For the text-containing cell, return its midpoint in [X, Y] coordinate format. 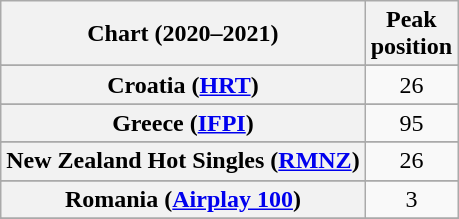
Romania (Airplay 100) [183, 199]
3 [411, 199]
Greece (IFPI) [183, 123]
Chart (2020–2021) [183, 34]
Croatia (HRT) [183, 85]
Peakposition [411, 34]
New Zealand Hot Singles (RMNZ) [183, 161]
95 [411, 123]
